Find where the given text appears and provide that cell's center as (x, y) coordinate. 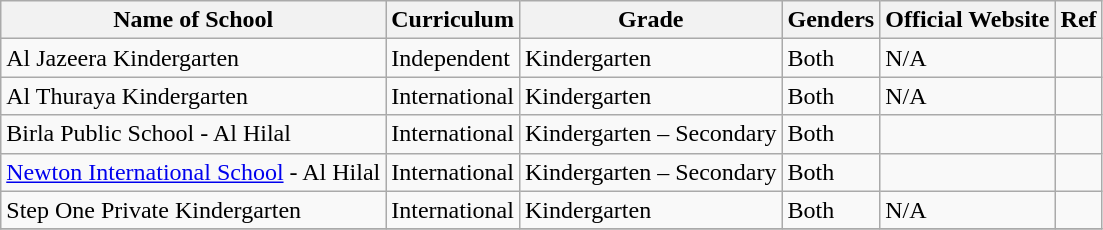
Name of School (194, 20)
Al Thuraya Kindergarten (194, 96)
Curriculum (453, 20)
Ref (1078, 20)
Birla Public School - Al Hilal (194, 134)
Official Website (968, 20)
Newton International School - Al Hilal (194, 172)
Grade (650, 20)
Genders (831, 20)
Al Jazeera Kindergarten (194, 58)
Independent (453, 58)
Step One Private Kindergarten (194, 210)
